Search for the cell housing the specified text and yield its (x, y) center coordinate. 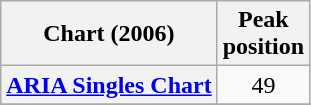
ARIA Singles Chart (109, 85)
Chart (2006) (109, 34)
Peakposition (263, 34)
49 (263, 85)
